Extract the (x, y) coordinate from the center of the cell holding the provided text.  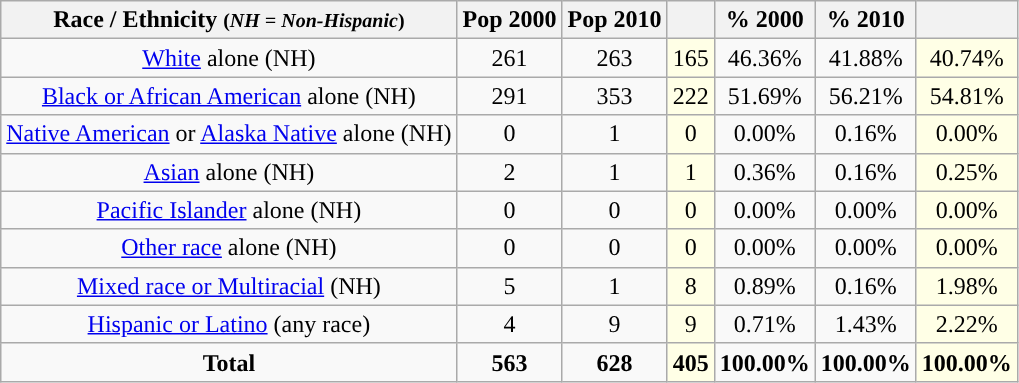
222 (690, 96)
51.69% (764, 96)
% 2000 (764, 20)
0.25% (966, 172)
Pop 2000 (510, 20)
Asian alone (NH) (229, 172)
4 (510, 324)
% 2010 (866, 20)
White alone (NH) (229, 58)
2 (510, 172)
2.22% (966, 324)
1.98% (966, 286)
56.21% (866, 96)
5 (510, 286)
Pacific Islander alone (NH) (229, 210)
Mixed race or Multiracial (NH) (229, 286)
46.36% (764, 58)
563 (510, 362)
261 (510, 58)
8 (690, 286)
628 (614, 362)
0.89% (764, 286)
Other race alone (NH) (229, 248)
Black or African American alone (NH) (229, 96)
263 (614, 58)
41.88% (866, 58)
Hispanic or Latino (any race) (229, 324)
405 (690, 362)
0.71% (764, 324)
1.43% (866, 324)
Race / Ethnicity (NH = Non-Hispanic) (229, 20)
165 (690, 58)
0.36% (764, 172)
Total (229, 362)
291 (510, 96)
Native American or Alaska Native alone (NH) (229, 134)
Pop 2010 (614, 20)
54.81% (966, 96)
353 (614, 96)
40.74% (966, 58)
